Extract the (x, y) coordinate from the center of the cell holding the provided text.  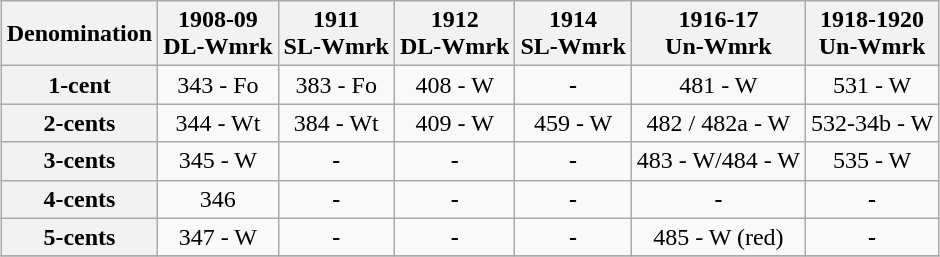
1918-1920Un-Wmrk (872, 34)
4-cents (79, 199)
482 / 482a - W (718, 123)
2-cents (79, 123)
Denomination (79, 34)
531 - W (872, 85)
1908-09DL-Wmrk (218, 34)
344 - Wt (218, 123)
384 - Wt (336, 123)
459 - W (573, 123)
5-cents (79, 237)
408 - W (454, 85)
346 (218, 199)
483 - W/484 - W (718, 161)
1912DL-Wmrk (454, 34)
1916-17Un-Wmrk (718, 34)
485 - W (red) (718, 237)
535 - W (872, 161)
481 - W (718, 85)
532-34b - W (872, 123)
3-cents (79, 161)
343 - Fo (218, 85)
345 - W (218, 161)
383 - Fo (336, 85)
1911SL-Wmrk (336, 34)
409 - W (454, 123)
347 - W (218, 237)
1-cent (79, 85)
1914SL-Wmrk (573, 34)
